Output the [X, Y] coordinate of the center of the cell containing the given text.  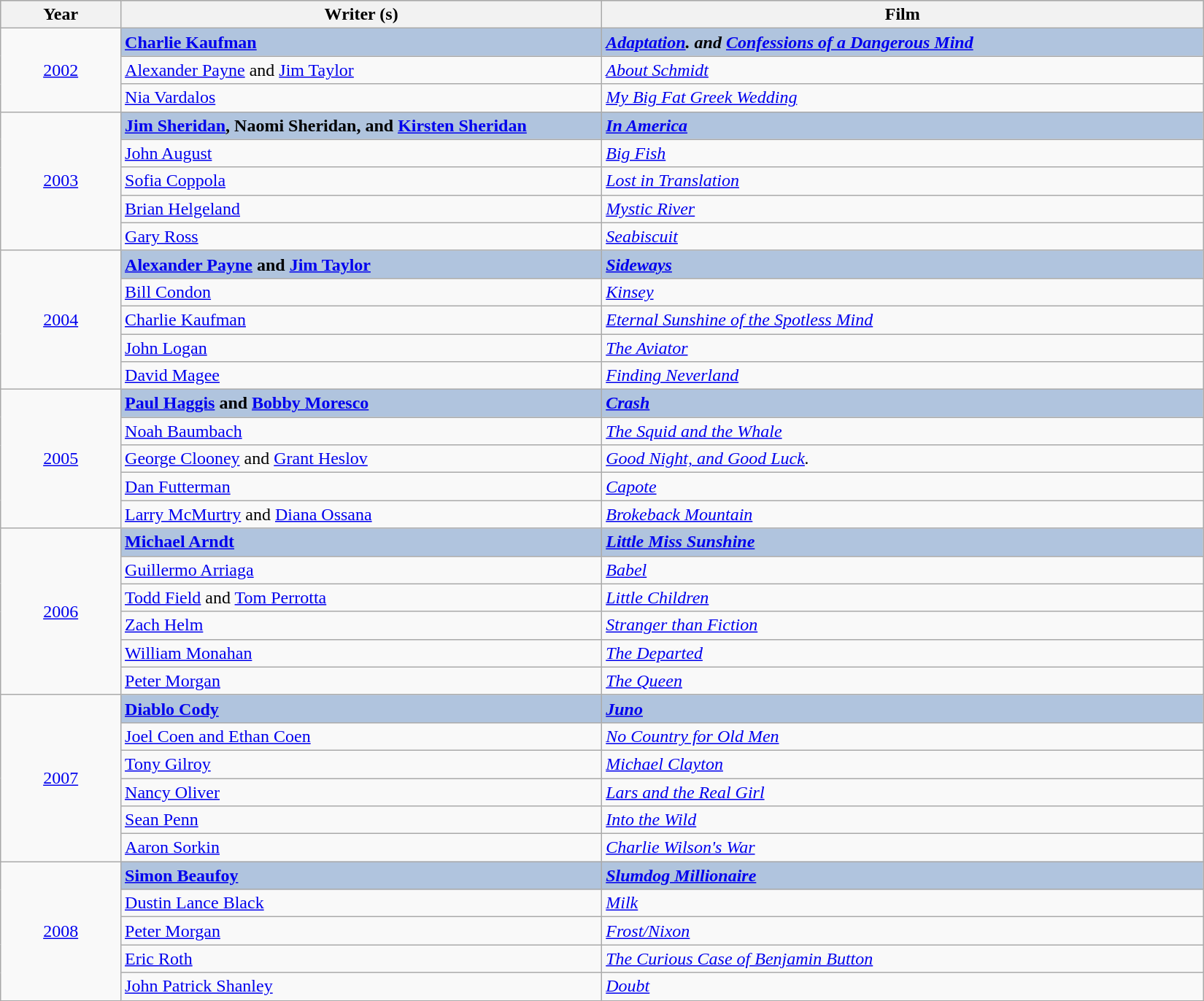
Noah Baumbach [362, 431]
Big Fish [903, 153]
Aaron Sorkin [362, 848]
2005 [61, 459]
William Monahan [362, 653]
Jim Sheridan, Naomi Sheridan, and Kirsten Sheridan [362, 125]
Frost/Nixon [903, 931]
2002 [61, 70]
About Schmidt [903, 70]
Joel Coen and Ethan Coen [362, 736]
2007 [61, 778]
Dan Futterman [362, 487]
Juno [903, 708]
Simon Beaufoy [362, 876]
Finding Neverland [903, 376]
Capote [903, 487]
John Logan [362, 348]
Seabiscuit [903, 236]
Sideways [903, 264]
Year [61, 15]
Diablo Cody [362, 708]
David Magee [362, 376]
Kinsey [903, 292]
Brian Helgeland [362, 209]
No Country for Old Men [903, 736]
Lost in Translation [903, 181]
John Patrick Shanley [362, 986]
Todd Field and Tom Perrotta [362, 598]
Little Children [903, 598]
Gary Ross [362, 236]
Slumdog Millionaire [903, 876]
Milk [903, 903]
Bill Condon [362, 292]
Michael Arndt [362, 542]
Tony Gilroy [362, 764]
Adaptation. and Confessions of a Dangerous Mind [903, 42]
Babel [903, 570]
Little Miss Sunshine [903, 542]
Good Night, and Good Luck. [903, 459]
The Queen [903, 681]
The Departed [903, 653]
2008 [61, 931]
Zach Helm [362, 625]
The Aviator [903, 348]
George Clooney and Grant Heslov [362, 459]
2004 [61, 320]
Crash [903, 403]
Stranger than Fiction [903, 625]
Sean Penn [362, 820]
Guillermo Arriaga [362, 570]
Brokeback Mountain [903, 514]
Eternal Sunshine of the Spotless Mind [903, 320]
Doubt [903, 986]
Lars and the Real Girl [903, 792]
Eric Roth [362, 959]
John August [362, 153]
Film [903, 15]
Dustin Lance Black [362, 903]
In America [903, 125]
Into the Wild [903, 820]
2003 [61, 181]
Sofia Coppola [362, 181]
My Big Fat Greek Wedding [903, 98]
2006 [61, 611]
The Squid and the Whale [903, 431]
Michael Clayton [903, 764]
Larry McMurtry and Diana Ossana [362, 514]
Paul Haggis and Bobby Moresco [362, 403]
Writer (s) [362, 15]
Nia Vardalos [362, 98]
Nancy Oliver [362, 792]
The Curious Case of Benjamin Button [903, 959]
Mystic River [903, 209]
Charlie Wilson's War [903, 848]
